Capture the cell that displays the provided text and extract its [X, Y] central coordinate. 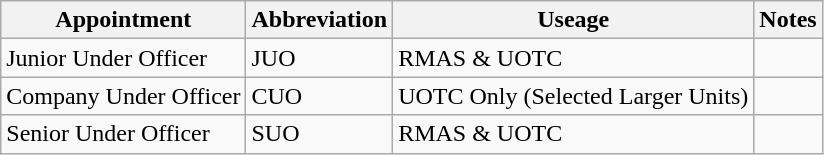
Notes [788, 20]
Useage [574, 20]
Abbreviation [320, 20]
Senior Under Officer [124, 134]
SUO [320, 134]
Junior Under Officer [124, 58]
UOTC Only (Selected Larger Units) [574, 96]
CUO [320, 96]
JUO [320, 58]
Company Under Officer [124, 96]
Appointment [124, 20]
